Output the (x, y) coordinate of the center of the cell containing the given text.  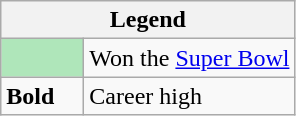
Career high (190, 96)
Legend (148, 20)
Won the Super Bowl (190, 58)
Bold (42, 96)
